Return (X, Y) of the center of cell containing provided text 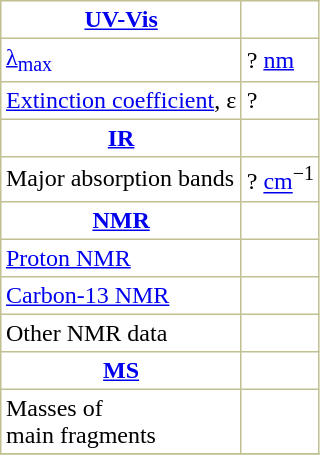
Masses of main fragments (122, 421)
Carbon-13 NMR (122, 295)
IR (122, 139)
Proton NMR (122, 258)
Other NMR data (122, 333)
? nm (280, 60)
NMR (122, 220)
Major absorption bands (122, 179)
? cm−1 (280, 179)
λmax (122, 60)
Extinction coefficient, ε (122, 101)
? (280, 101)
UV-Vis (122, 20)
MS (122, 370)
